Return the (x, y) coordinate for the center point of the cell that contains the specified text.  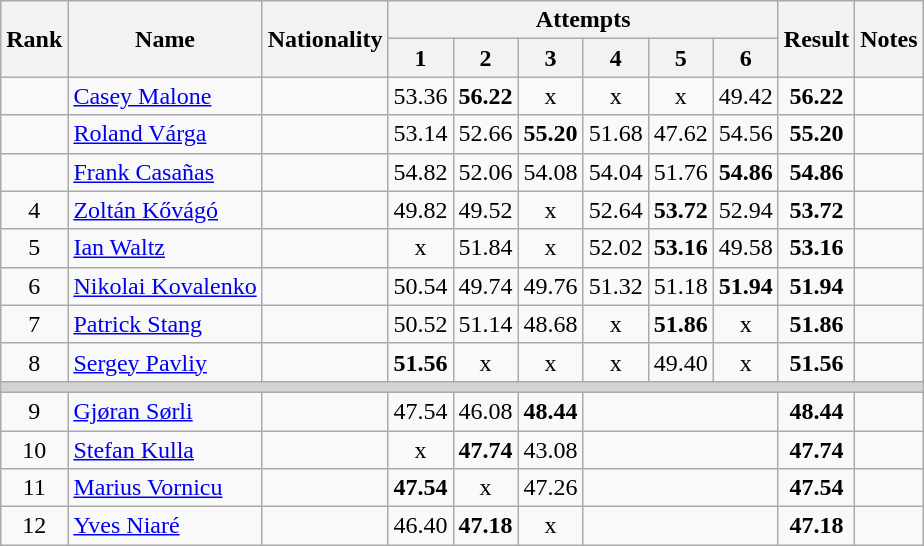
7 (34, 324)
2 (486, 58)
Attempts (583, 20)
Rank (34, 39)
52.06 (486, 172)
51.84 (486, 248)
11 (34, 488)
47.26 (550, 488)
12 (34, 526)
Result (816, 39)
Casey Malone (165, 96)
51.14 (486, 324)
48.68 (550, 324)
47.62 (680, 134)
54.04 (616, 172)
Sergey Pavliy (165, 362)
Marius Vornicu (165, 488)
49.52 (486, 210)
Stefan Kulla (165, 449)
Frank Casañas (165, 172)
51.32 (616, 286)
Ian Waltz (165, 248)
52.64 (616, 210)
49.76 (550, 286)
50.54 (420, 286)
49.42 (746, 96)
Patrick Stang (165, 324)
Name (165, 39)
1 (420, 58)
53.14 (420, 134)
Zoltán Kővágó (165, 210)
10 (34, 449)
54.08 (550, 172)
8 (34, 362)
54.56 (746, 134)
3 (550, 58)
46.08 (486, 411)
50.52 (420, 324)
52.66 (486, 134)
Roland Várga (165, 134)
49.82 (420, 210)
51.18 (680, 286)
52.02 (616, 248)
52.94 (746, 210)
46.40 (420, 526)
49.40 (680, 362)
49.74 (486, 286)
51.76 (680, 172)
51.68 (616, 134)
9 (34, 411)
53.36 (420, 96)
Notes (889, 39)
Nikolai Kovalenko (165, 286)
43.08 (550, 449)
Yves Niaré (165, 526)
49.58 (746, 248)
54.82 (420, 172)
Nationality (325, 39)
Gjøran Sørli (165, 411)
